Pinpoint the cell where the given text exists, returning its (X, Y) midpoint coordinate. 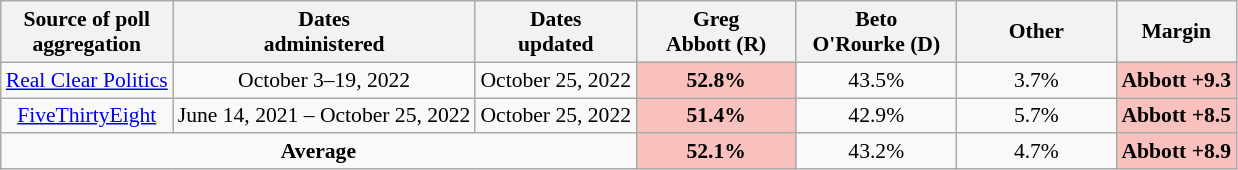
Source of pollaggregation (87, 32)
52.8% (716, 80)
BetoO'Rourke (D) (876, 32)
Average (318, 152)
GregAbbott (R) (716, 32)
43.5% (876, 80)
Abbott +8.5 (1176, 116)
Datesupdated (556, 32)
Abbott +9.3 (1176, 80)
Abbott +8.9 (1176, 152)
October 3–19, 2022 (324, 80)
FiveThirtyEight (87, 116)
51.4% (716, 116)
Other (1036, 32)
5.7% (1036, 116)
3.7% (1036, 80)
43.2% (876, 152)
4.7% (1036, 152)
Real Clear Politics (87, 80)
52.1% (716, 152)
Datesadministered (324, 32)
June 14, 2021 – October 25, 2022 (324, 116)
42.9% (876, 116)
Margin (1176, 32)
